Pinpoint the cell where the given text exists, returning its (x, y) midpoint coordinate. 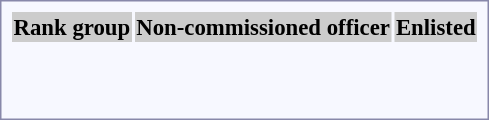
Rank group (72, 27)
Enlisted (436, 27)
Non-commissioned officer (264, 27)
